Locate the cell with the specified text and output its (x, y) center coordinate. 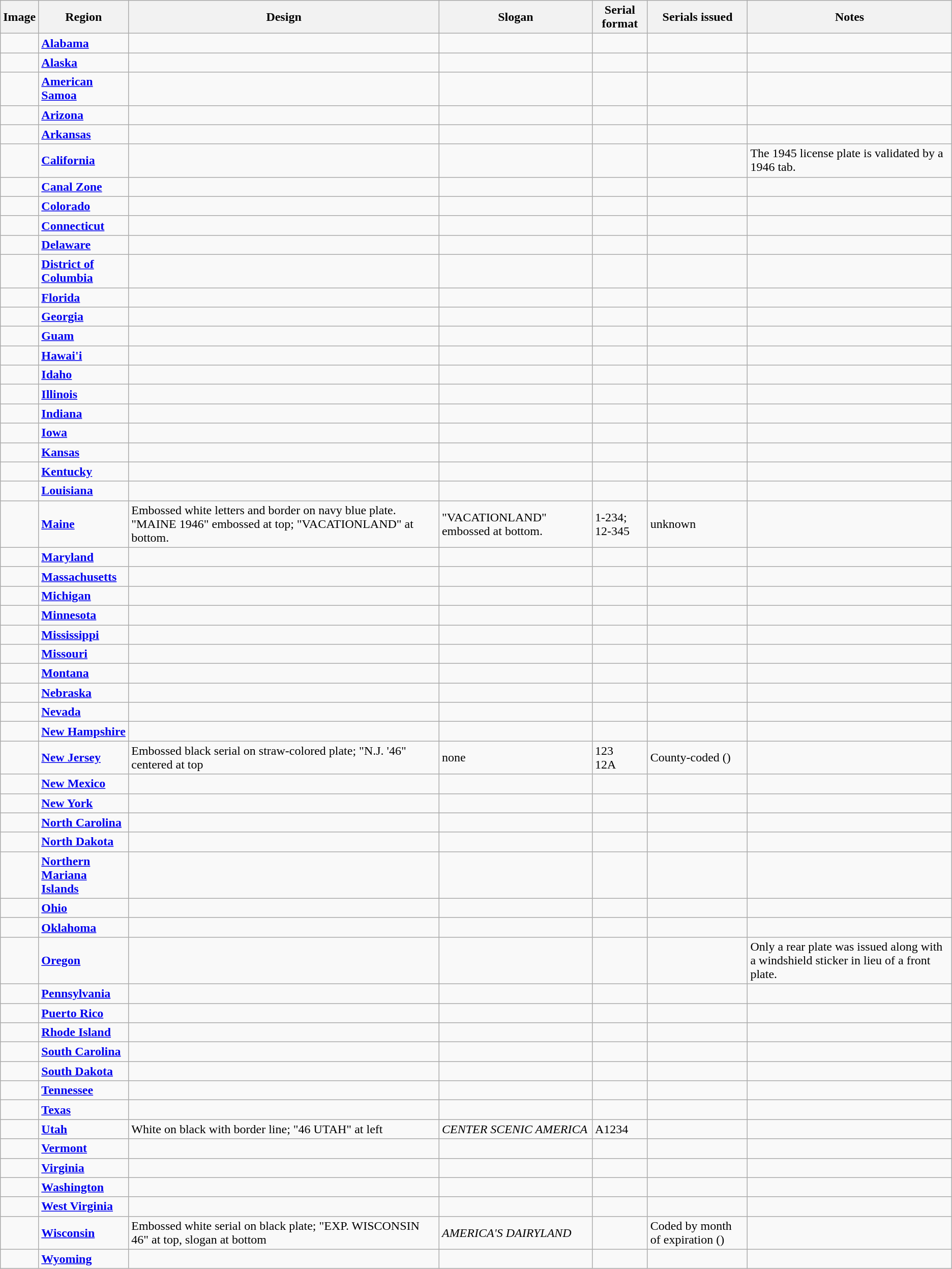
Massachusetts (83, 576)
Wisconsin (83, 1233)
New York (83, 803)
none (516, 758)
Alabama (83, 43)
12312A (619, 758)
CENTER SCENIC AMERICA (516, 1129)
Embossed white serial on black plate; "EXP. WISCONSIN 46" at top, slogan at bottom (284, 1233)
West Virginia (83, 1206)
Serials issued (698, 17)
Image (19, 17)
Kansas (83, 452)
Coded by month of expiration () (698, 1233)
New Jersey (83, 758)
Arkansas (83, 134)
South Dakota (83, 1071)
Minnesota (83, 615)
AMERICA'S DAIRYLAND (516, 1233)
White on black with border line; "46 UTAH" at left (284, 1129)
Serial format (619, 17)
"VACATIONLAND" embossed at bottom. (516, 524)
Only a rear plate was issued along with a windshield sticker in lieu of a front plate. (849, 960)
North Carolina (83, 822)
Wyoming (83, 1259)
California (83, 161)
Illinois (83, 394)
Missouri (83, 654)
1-234; 12-345 (619, 524)
Rhode Island (83, 1032)
South Carolina (83, 1052)
Nevada (83, 712)
Virginia (83, 1168)
Arizona (83, 115)
New Hampshire (83, 731)
Puerto Rico (83, 1013)
Utah (83, 1129)
Georgia (83, 317)
Region (83, 17)
Nebraska (83, 693)
Slogan (516, 17)
unknown (698, 524)
Maine (83, 524)
Design (284, 17)
Embossed black serial on straw-colored plate; "N.J. '46" centered at top (284, 758)
Guam (83, 336)
Delaware (83, 245)
Florida (83, 298)
Canal Zone (83, 187)
Tennessee (83, 1090)
North Dakota (83, 842)
American Samoa (83, 88)
Alaska (83, 63)
Louisiana (83, 491)
The 1945 license plate is validated by a 1946 tab. (849, 161)
New Mexico (83, 784)
Embossed white letters and border on navy blue plate. "MAINE 1946" embossed at top; "VACATIONLAND" at bottom. (284, 524)
Iowa (83, 433)
Pennsylvania (83, 993)
Oklahoma (83, 927)
Oregon (83, 960)
Indiana (83, 414)
Connecticut (83, 225)
Texas (83, 1110)
Hawai'i (83, 356)
Northern Mariana Islands (83, 875)
Washington (83, 1187)
Idaho (83, 375)
Maryland (83, 557)
Vermont (83, 1148)
Ohio (83, 908)
Michigan (83, 596)
Notes (849, 17)
A1234 (619, 1129)
Montana (83, 673)
County-coded () (698, 758)
Mississippi (83, 634)
Colorado (83, 206)
Kentucky (83, 471)
District ofColumbia (83, 271)
